Scan for the cell matching the given text and deliver its (X, Y) coordinate at center. 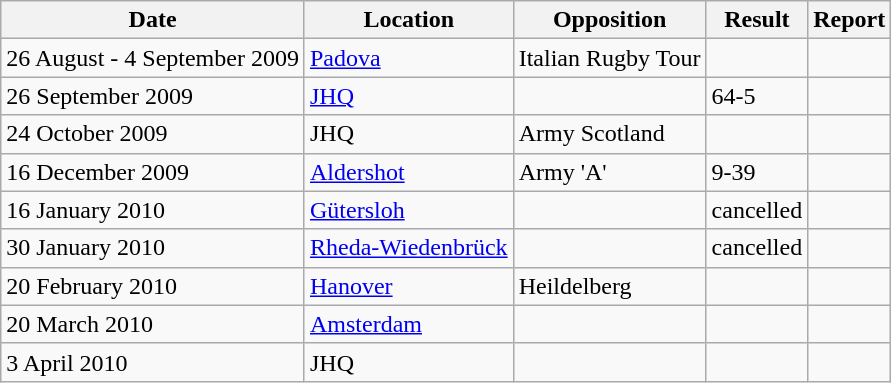
Result (757, 20)
Padova (408, 58)
16 December 2009 (153, 172)
Army Scotland (610, 134)
Location (408, 20)
Italian Rugby Tour (610, 58)
20 March 2010 (153, 324)
Date (153, 20)
Aldershot (408, 172)
Report (850, 20)
3 April 2010 (153, 362)
Amsterdam (408, 324)
Hanover (408, 286)
24 October 2009 (153, 134)
Opposition (610, 20)
64-5 (757, 96)
Rheda-Wiedenbrück (408, 248)
9-39 (757, 172)
26 September 2009 (153, 96)
20 February 2010 (153, 286)
Gütersloh (408, 210)
26 August - 4 September 2009 (153, 58)
Army 'A' (610, 172)
Heildelberg (610, 286)
16 January 2010 (153, 210)
30 January 2010 (153, 248)
